Search for the cell housing the specified text and yield its [X, Y] center coordinate. 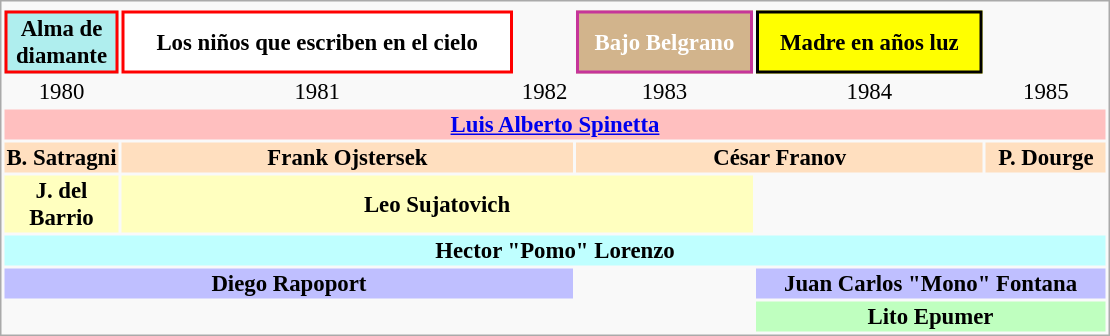
Diego Rapoport [288, 283]
B. Satragni [61, 157]
1985 [1046, 91]
César Franov [780, 157]
Leo Sujatovich [438, 204]
1980 [61, 91]
Hector "Pomo" Lorenzo [554, 251]
Alma de diamante [61, 42]
1983 [664, 91]
Luis Alberto Spinetta [554, 125]
Juan Carlos "Mono" Fontana [931, 283]
P. Dourge [1046, 157]
Los niños que escriben en el cielo [318, 42]
1984 [870, 91]
1982 [544, 91]
Madre en años luz [870, 42]
Bajo Belgrano [664, 42]
1981 [318, 91]
Lito Epumer [931, 317]
Frank Ojstersek [348, 157]
J. del Barrio [61, 204]
